Determine the [X, Y] coordinate at the center of the cell enclosing the given text.  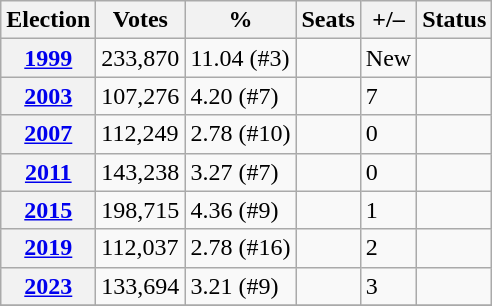
2015 [48, 210]
2 [388, 248]
107,276 [140, 96]
112,249 [140, 134]
% [240, 20]
Votes [140, 20]
New [388, 58]
2.78 (#16) [240, 248]
Seats [328, 20]
4.36 (#9) [240, 210]
233,870 [140, 58]
2019 [48, 248]
1999 [48, 58]
133,694 [140, 286]
11.04 (#3) [240, 58]
7 [388, 96]
2011 [48, 172]
Status [454, 20]
3.21 (#9) [240, 286]
3.27 (#7) [240, 172]
198,715 [140, 210]
4.20 (#7) [240, 96]
2.78 (#10) [240, 134]
112,037 [140, 248]
3 [388, 286]
2023 [48, 286]
+/– [388, 20]
2007 [48, 134]
143,238 [140, 172]
1 [388, 210]
2003 [48, 96]
Election [48, 20]
